Identify which cell holds the provided text, then report its (x, y) central coordinate. 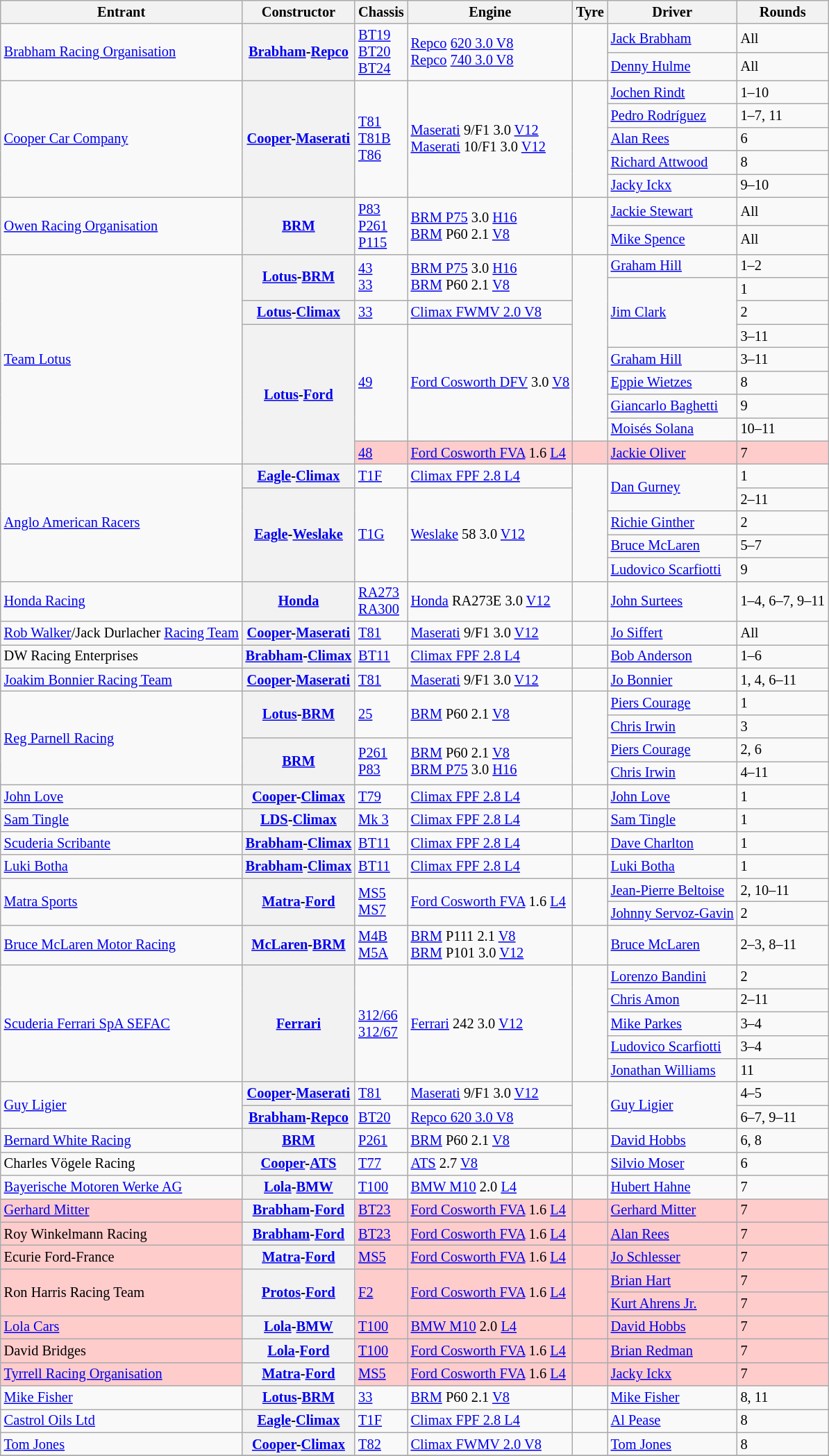
BT20 (380, 1117)
2, 10–11 (783, 890)
Lotus-Ford (299, 394)
Jo Siffert (672, 633)
Ecurie Ford-France (122, 1257)
Rounds (783, 12)
Repco 620 3.0 V8 (490, 1117)
Scuderia Ferrari SpA SEFAC (122, 1023)
Jackie Stewart (672, 211)
Honda (299, 601)
49 (380, 383)
Jean-Pierre Beltoise (672, 890)
Matra Sports (122, 901)
Weslake 58 3.0 V12 (490, 535)
Scuderia Scribante (122, 843)
Mike Spence (672, 240)
Lorenzo Bandini (672, 977)
Repco 620 3.0 V8Repco 740 3.0 V8 (490, 52)
10–11 (783, 429)
T82 (380, 1444)
Tyre (590, 12)
Team Lotus (122, 360)
Cooper Car Company (122, 139)
Hubert Hahne (672, 1187)
T77 (380, 1164)
48 (380, 453)
Chassis (380, 12)
4–11 (783, 773)
Honda RA273E 3.0 V12 (490, 601)
2–3, 8–11 (783, 945)
Driver (672, 12)
LDS-Climax (299, 820)
Jo Schlesser (672, 1257)
BRM P111 2.1 V8BRM P101 3.0 V12 (490, 945)
1–10 (783, 92)
Joakim Bonnier Racing Team (122, 680)
1, 4, 6–11 (783, 680)
Johnny Servoz-Gavin (672, 913)
Al Pease (672, 1421)
Entrant (122, 12)
Lotus-Climax (299, 312)
F2 (380, 1291)
Eagle-Weslake (299, 535)
Ferrari 242 3.0 V12 (490, 1023)
1–7, 11 (783, 115)
BRM P60 2.1 V8BRM P75 3.0 H16 (490, 761)
Eppie Wietzes (672, 383)
9–10 (783, 185)
Maserati 9/F1 3.0 V12Maserati 10/F1 3.0 V12 (490, 139)
John Surtees (672, 601)
David Bridges (122, 1350)
8, 11 (783, 1397)
3 (783, 726)
Ron Harris Racing Team (122, 1291)
Brian Hart (672, 1280)
Dan Gurney (672, 487)
DW Racing Enterprises (122, 656)
BT19BT20BT24 (380, 52)
Owen Racing Organisation (122, 226)
T79 (380, 796)
Pedro Rodríguez (672, 115)
Castrol Oils Ltd (122, 1421)
RA273RA300 (380, 601)
Reg Parnell Racing (122, 737)
Jackie Oliver (672, 453)
P261 (380, 1140)
Lola-Ford (299, 1350)
Brian Redman (672, 1350)
Moisés Solana (672, 429)
Bruce McLaren Motor Racing (122, 945)
Mk 3 (380, 820)
T1G (380, 535)
P261P83 (380, 761)
Ferrari (299, 1023)
312/66312/67 (380, 1023)
Roy Winkelmann Racing (122, 1234)
ATS 2.7 V8 (490, 1164)
1–6 (783, 656)
Silvio Moser (672, 1164)
Tyrrell Racing Organisation (122, 1374)
Jo Bonnier (672, 680)
McLaren-BRM (299, 945)
Engine (490, 12)
Brabham Racing Organisation (122, 52)
Bernard White Racing (122, 1140)
4–5 (783, 1094)
Giancarlo Baghetti (672, 406)
6–7, 9–11 (783, 1117)
Denny Hulme (672, 67)
Mike Parkes (672, 1023)
Jonathan Williams (672, 1070)
Richard Attwood (672, 162)
Jack Brabham (672, 37)
Anglo American Racers (122, 522)
Jochen Rindt (672, 92)
1–2 (783, 266)
Jim Clark (672, 312)
P83P261P115 (380, 226)
Honda Racing (122, 601)
Lola Cars (122, 1327)
Dave Charlton (672, 843)
M4BM5A (380, 945)
11 (783, 1070)
Chris Amon (672, 1000)
6, 8 (783, 1140)
Rob Walker/Jack Durlacher Racing Team (122, 633)
Protos-Ford (299, 1291)
Kurt Ahrens Jr. (672, 1304)
Charles Vögele Racing (122, 1164)
1–4, 6–7, 9–11 (783, 601)
5–7 (783, 546)
4333 (380, 278)
MS5MS7 (380, 901)
T81T81BT86 (380, 139)
25 (380, 714)
Ford Cosworth DFV 3.0 V8 (490, 383)
Bayerische Motoren Werke AG (122, 1187)
Cooper-ATS (299, 1164)
Constructor (299, 12)
Richie Ginther (672, 523)
2, 6 (783, 750)
Bob Anderson (672, 656)
